From the cell containing the given text, extract its center point as (X, Y) coordinate. 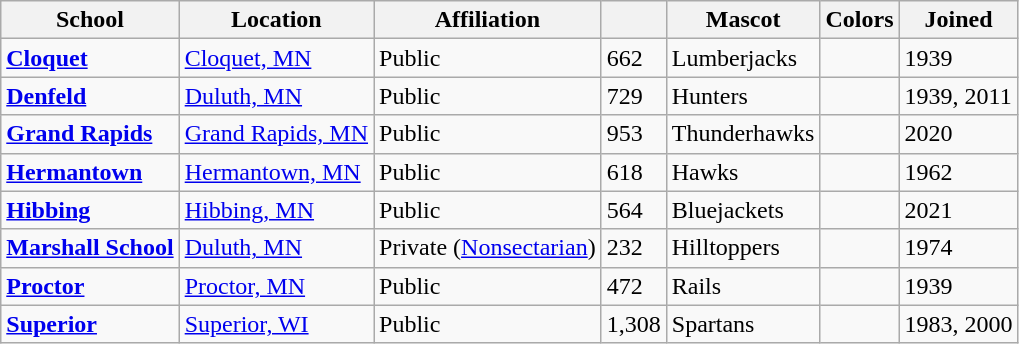
729 (634, 96)
472 (634, 286)
Proctor, MN (276, 286)
Location (276, 20)
1962 (958, 172)
Denfeld (90, 96)
Cloquet, MN (276, 58)
953 (634, 134)
1974 (958, 248)
Hilltoppers (743, 248)
Rails (743, 286)
Hermantown (90, 172)
1,308 (634, 324)
Hawks (743, 172)
Superior (90, 324)
2021 (958, 210)
Grand Rapids (90, 134)
2020 (958, 134)
Bluejackets (743, 210)
Joined (958, 20)
Private (Nonsectarian) (488, 248)
Affiliation (488, 20)
Grand Rapids, MN (276, 134)
Colors (860, 20)
Spartans (743, 324)
Mascot (743, 20)
232 (634, 248)
Hibbing, MN (276, 210)
662 (634, 58)
564 (634, 210)
Hibbing (90, 210)
Marshall School (90, 248)
Cloquet (90, 58)
Lumberjacks (743, 58)
Hermantown, MN (276, 172)
School (90, 20)
Hunters (743, 96)
Superior, WI (276, 324)
Proctor (90, 286)
1939, 2011 (958, 96)
Thunderhawks (743, 134)
1983, 2000 (958, 324)
618 (634, 172)
